Capture the cell that displays the provided text and extract its (x, y) central coordinate. 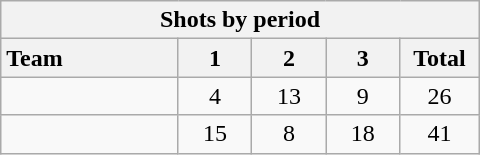
26 (440, 96)
18 (363, 134)
8 (289, 134)
Shots by period (240, 20)
41 (440, 134)
4 (215, 96)
Total (440, 58)
Team (90, 58)
9 (363, 96)
2 (289, 58)
13 (289, 96)
1 (215, 58)
3 (363, 58)
15 (215, 134)
